From the cell containing the given text, extract its center point as (X, Y) coordinate. 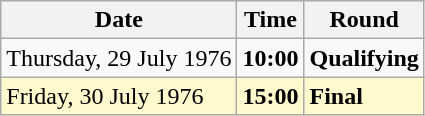
10:00 (270, 58)
Thursday, 29 July 1976 (119, 58)
Qualifying (364, 58)
Date (119, 20)
Round (364, 20)
Final (364, 96)
Friday, 30 July 1976 (119, 96)
Time (270, 20)
15:00 (270, 96)
